Detect which cell encompasses the target text, then output its [x, y] center coordinate. 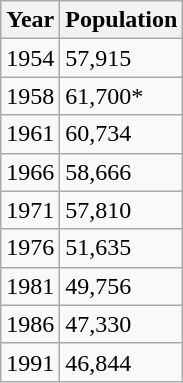
60,734 [122, 134]
47,330 [122, 324]
49,756 [122, 286]
46,844 [122, 362]
Population [122, 20]
57,915 [122, 58]
1966 [30, 172]
1991 [30, 362]
61,700* [122, 96]
Year [30, 20]
1986 [30, 324]
1958 [30, 96]
58,666 [122, 172]
1961 [30, 134]
57,810 [122, 210]
51,635 [122, 248]
1976 [30, 248]
1971 [30, 210]
1954 [30, 58]
1981 [30, 286]
